Return (X, Y) of the center of cell containing provided text 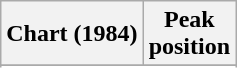
Chart (1984) (72, 34)
Peakposition (189, 34)
